Return the [X, Y] coordinate for the center point of the cell that contains the specified text.  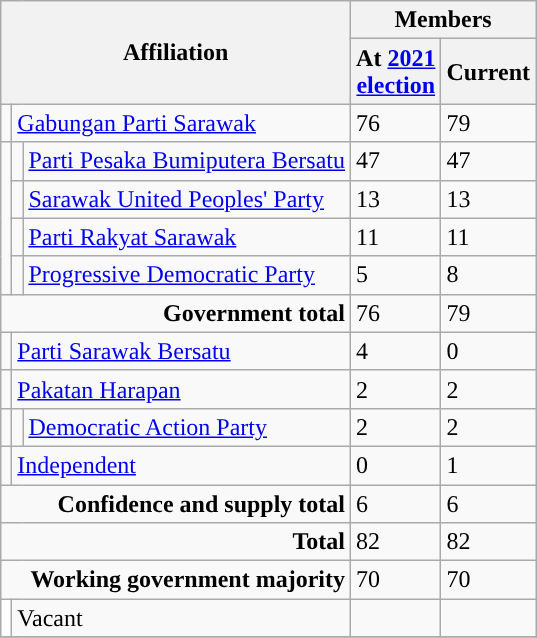
4 [396, 351]
Vacant [182, 618]
Current [488, 72]
Parti Rakyat Sarawak [187, 237]
Independent [182, 465]
Pakatan Harapan [182, 389]
Total [176, 542]
Parti Pesaka Bumiputera Bersatu [187, 161]
Parti Sarawak Bersatu [182, 351]
Democratic Action Party [187, 427]
Members [444, 20]
Gabungan Parti Sarawak [182, 123]
At 2021election [396, 72]
8 [488, 275]
Confidence and supply total [176, 503]
5 [396, 275]
1 [488, 465]
Government total [176, 313]
Progressive Democratic Party [187, 275]
Affiliation [176, 52]
Working government majority [176, 580]
Sarawak United Peoples' Party [187, 199]
